Locate the cell with the specified text and output its [x, y] center coordinate. 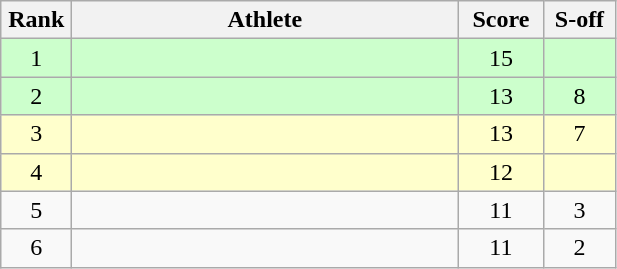
4 [36, 172]
Athlete [265, 20]
Score [501, 20]
15 [501, 58]
Rank [36, 20]
S-off [580, 20]
8 [580, 96]
12 [501, 172]
1 [36, 58]
5 [36, 210]
6 [36, 248]
7 [580, 134]
